Detect which cell encompasses the target text, then output its [x, y] center coordinate. 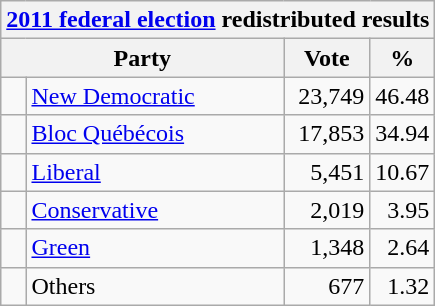
5,451 [327, 172]
46.48 [402, 96]
1,348 [327, 248]
% [402, 58]
New Democratic [155, 96]
3.95 [402, 210]
Liberal [155, 172]
2,019 [327, 210]
Others [155, 286]
23,749 [327, 96]
17,853 [327, 134]
2011 federal election redistributed results [218, 20]
Party [142, 58]
Conservative [155, 210]
10.67 [402, 172]
34.94 [402, 134]
677 [327, 286]
1.32 [402, 286]
2.64 [402, 248]
Vote [327, 58]
Green [155, 248]
Bloc Québécois [155, 134]
